Scan for the cell matching the given text and deliver its [x, y] coordinate at center. 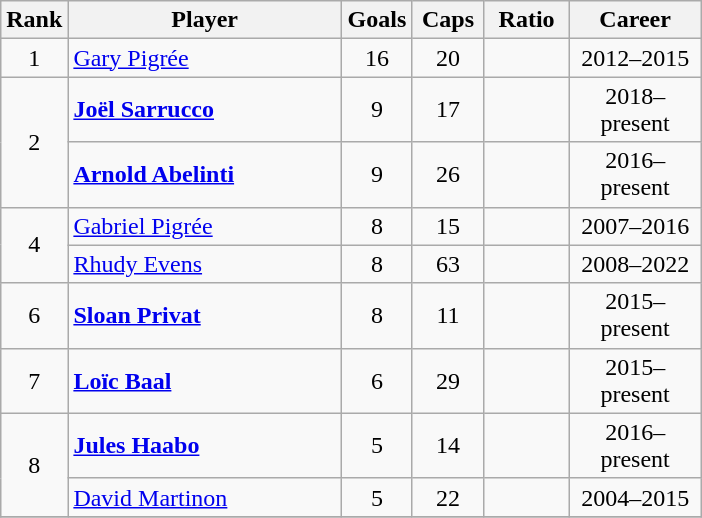
Arnold Abelinti [205, 174]
2008–2022 [636, 264]
Goals [376, 20]
2018–present [636, 110]
7 [34, 380]
29 [448, 380]
2 [34, 142]
11 [448, 316]
Player [205, 20]
Rank [34, 20]
63 [448, 264]
Loïc Baal [205, 380]
2007–2016 [636, 226]
4 [34, 245]
Joël Sarrucco [205, 110]
Jules Haabo [205, 446]
2012–2015 [636, 58]
Sloan Privat [205, 316]
Ratio [527, 20]
2004–2015 [636, 497]
22 [448, 497]
14 [448, 446]
15 [448, 226]
Rhudy Evens [205, 264]
16 [376, 58]
Gary Pigrée [205, 58]
Caps [448, 20]
20 [448, 58]
26 [448, 174]
17 [448, 110]
1 [34, 58]
Career [636, 20]
Gabriel Pigrée [205, 226]
David Martinon [205, 497]
